Identify which cell holds the provided text, then report its [X, Y] central coordinate. 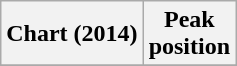
Peakposition [189, 34]
Chart (2014) [72, 34]
